Identify which cell holds the provided text, then report its (x, y) central coordinate. 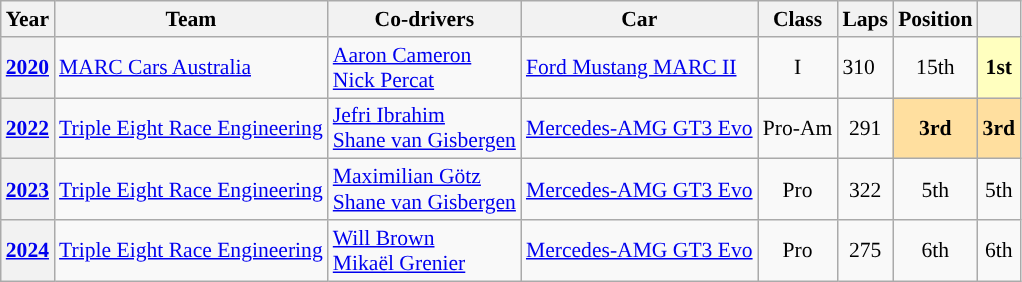
Year (28, 19)
Jefri Ibrahim Shane van Gisbergen (424, 128)
I (798, 68)
Maximilian Götz Shane van Gisbergen (424, 190)
322 (865, 190)
2023 (28, 190)
Car (640, 19)
Co-drivers (424, 19)
Aaron Cameron Nick Percat (424, 68)
310 (865, 68)
Laps (865, 19)
Team (191, 19)
2020 (28, 68)
Position (935, 19)
1st (1000, 68)
2022 (28, 128)
MARC Cars Australia (191, 68)
291 (865, 128)
Ford Mustang MARC II (640, 68)
Class (798, 19)
Pro-Am (798, 128)
Will Brown Mikaël Grenier (424, 250)
275 (865, 250)
2024 (28, 250)
15th (935, 68)
